Locate the cell with the specified text and output its (X, Y) center coordinate. 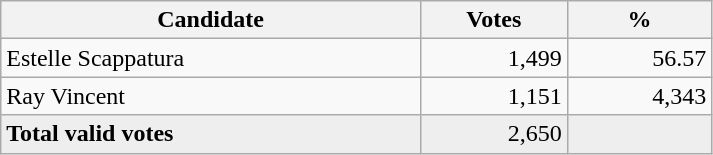
% (639, 20)
Ray Vincent (211, 96)
56.57 (639, 58)
Total valid votes (211, 134)
Candidate (211, 20)
Estelle Scappatura (211, 58)
1,499 (494, 58)
2,650 (494, 134)
1,151 (494, 96)
4,343 (639, 96)
Votes (494, 20)
